Output the (x, y) coordinate of the center of the cell containing the given text.  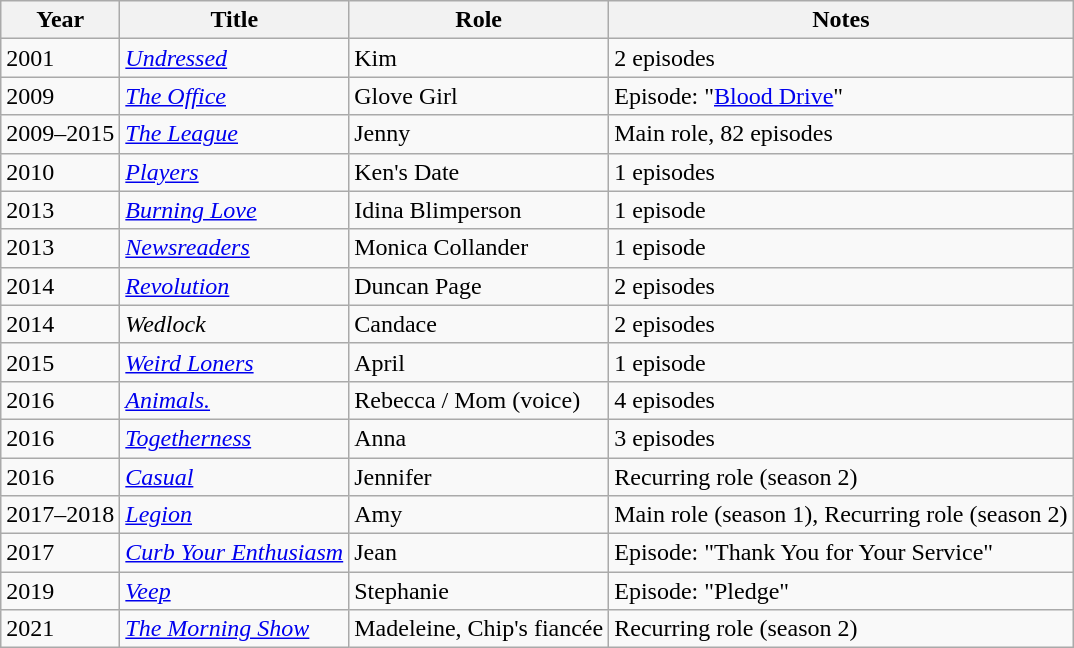
Year (60, 20)
Title (234, 20)
Jenny (479, 134)
Stephanie (479, 591)
Wedlock (234, 324)
Amy (479, 515)
April (479, 362)
Newsreaders (234, 248)
Animals. (234, 400)
Episode: "Thank You for Your Service" (841, 553)
Togetherness (234, 438)
Legion (234, 515)
Casual (234, 477)
2015 (60, 362)
The League (234, 134)
Jean (479, 553)
1 episodes (841, 172)
2019 (60, 591)
2017–2018 (60, 515)
The Office (234, 96)
4 episodes (841, 400)
Main role (season 1), Recurring role (season 2) (841, 515)
3 episodes (841, 438)
Episode: "Blood Drive" (841, 96)
Anna (479, 438)
2001 (60, 58)
Madeleine, Chip's fiancée (479, 629)
2021 (60, 629)
Players (234, 172)
Weird Loners (234, 362)
Duncan Page (479, 286)
Veep (234, 591)
Jennifer (479, 477)
Episode: "Pledge" (841, 591)
Burning Love (234, 210)
Notes (841, 20)
Ken's Date (479, 172)
2017 (60, 553)
Candace (479, 324)
2009 (60, 96)
Role (479, 20)
Undressed (234, 58)
Kim (479, 58)
2009–2015 (60, 134)
Revolution (234, 286)
Curb Your Enthusiasm (234, 553)
Main role, 82 episodes (841, 134)
Monica Collander (479, 248)
The Morning Show (234, 629)
Glove Girl (479, 96)
2010 (60, 172)
Idina Blimperson (479, 210)
Rebecca / Mom (voice) (479, 400)
